For the text-containing cell, return its midpoint in (X, Y) coordinate format. 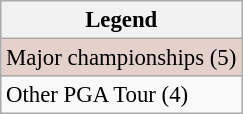
Major championships (5) (122, 58)
Legend (122, 20)
Other PGA Tour (4) (122, 95)
